Determine the (x, y) coordinate at the center of the cell enclosing the given text.  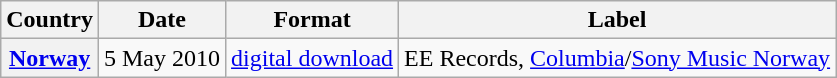
Format (312, 20)
EE Records, Columbia/Sony Music Norway (618, 58)
Date (162, 20)
digital download (312, 58)
5 May 2010 (162, 58)
Norway (50, 58)
Country (50, 20)
Label (618, 20)
